Scan for the cell matching the given text and deliver its (X, Y) coordinate at center. 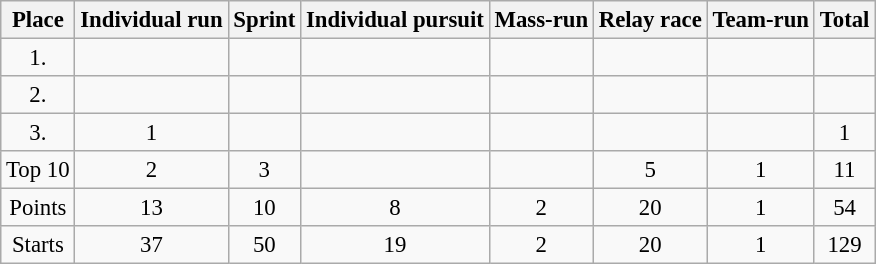
37 (152, 245)
129 (844, 245)
5 (650, 170)
11 (844, 170)
Sprint (264, 20)
19 (396, 245)
Individual run (152, 20)
Individual pursuit (396, 20)
3 (264, 170)
Relay race (650, 20)
Top 10 (38, 170)
2. (38, 95)
3. (38, 133)
13 (152, 208)
8 (396, 208)
10 (264, 208)
Team-run (760, 20)
50 (264, 245)
Mass-run (541, 20)
Points (38, 208)
Total (844, 20)
Place (38, 20)
1. (38, 58)
54 (844, 208)
Starts (38, 245)
